Determine the [x, y] coordinate at the center of the cell enclosing the given text.  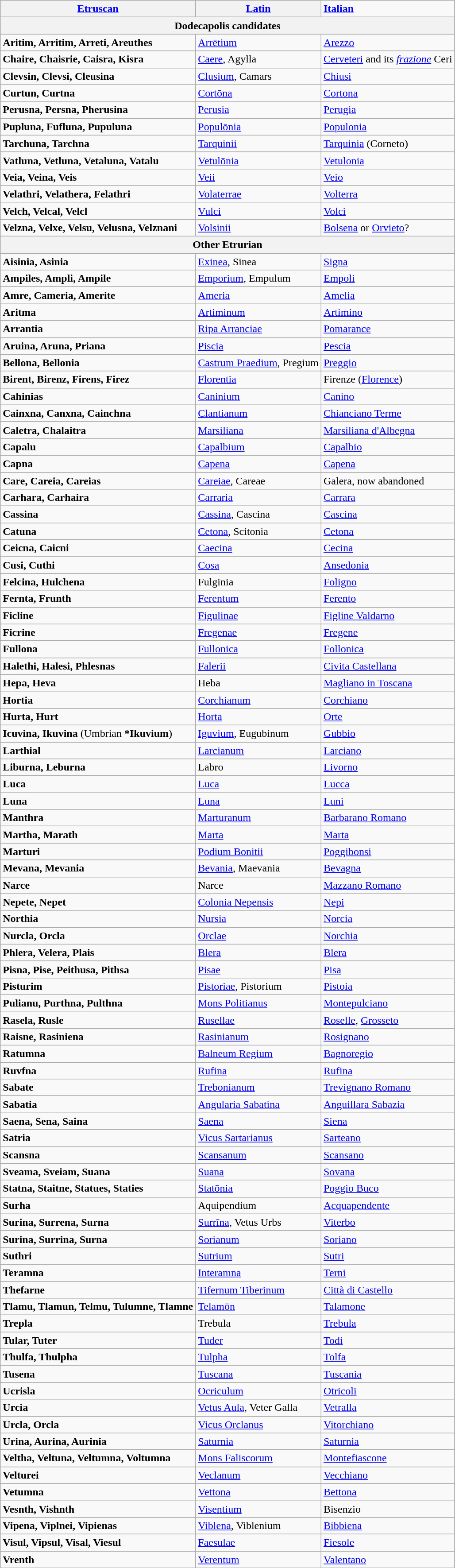
Ansedonia [388, 565]
Emporium, Empulum [258, 279]
Felcina, Hulchena [98, 582]
Icuvina, Ikuvina (Umbrian *Ikuvium) [98, 733]
Capalu [98, 447]
Orclae [258, 936]
Care, Careia, Careias [98, 480]
Larcianum [258, 751]
Trebonianum [258, 1088]
Fregenae [258, 632]
Aritim, Arritim, Arreti, Areuthes [98, 43]
Hepa, Heva [98, 683]
Luni [388, 801]
Satria [98, 1138]
Otricoli [388, 1391]
Tusena [98, 1374]
Magliano in Toscana [388, 683]
Birent, Birenz, Firens, Firez [98, 379]
Caecina [258, 548]
Falerii [258, 666]
Canino [388, 396]
Fulginia [258, 582]
Scansano [388, 1155]
Vetus Aula, Veter Galla [258, 1408]
Amre, Cameria, Amerite [98, 295]
Marsiliana d'Albegna [388, 430]
Pulianu, Purthna, Pulthna [98, 1003]
Pupluna, Fufluna, Pupuluna [98, 127]
Perusna, Persna, Pherusina [98, 110]
Viterbo [388, 1222]
Veia, Veina, Veis [98, 177]
Ruvfna [98, 1071]
Vicus Sartarianus [258, 1138]
Liburna, Leburna [98, 767]
Anguillara Sabazia [388, 1104]
Cusi, Cuthi [98, 565]
Arezzo [388, 43]
Chianciano Terme [388, 413]
Statna, Staitne, Statues, Staties [98, 1189]
Cetona [388, 531]
Surina, Surrena, Surna [98, 1222]
Cortōna [258, 93]
Pisa [388, 969]
Bettona [388, 1492]
Marturi [98, 852]
Thefarne [98, 1290]
Pescia [388, 346]
Clusium, Camars [258, 76]
Perusia [258, 110]
Vesnth, Vishnth [98, 1509]
Fullonica [258, 649]
Tlamu, Tlamun, Telmu, Tulumne, Tlamne [98, 1307]
Sveama, Sveiam, Suana [98, 1172]
Ratumna [98, 1054]
Heba [258, 683]
Caletra, Chalaitra [98, 430]
Artimino [388, 312]
Città di Castello [388, 1290]
Vitorchiano [388, 1425]
Poggibonsi [388, 852]
Capalbio [388, 447]
Saena, Sena, Saina [98, 1121]
Interamna [258, 1273]
Cascina [388, 515]
Volterra [388, 194]
Pomarance [388, 329]
Sutri [388, 1256]
Fernta, Frunth [98, 599]
Marsiliana [258, 430]
Labro [258, 767]
Ferento [388, 599]
Italian [388, 9]
Phlera, Velera, Plais [98, 952]
Tarchuna, Tarchna [98, 143]
Ferentum [258, 599]
Horta [258, 716]
Aruina, Aruna, Priana [98, 346]
Suthri [98, 1256]
Valentano [388, 1559]
Bevania, Maevania [258, 868]
Orte [388, 716]
Rasela, Rusle [98, 1020]
Exinea, Sinea [258, 262]
Vettona [258, 1492]
Sabatia [98, 1104]
Visul, Vipsul, Visal, Viesul [98, 1542]
Corchiano [388, 700]
Ocriculum [258, 1391]
Bellona, Bellonia [98, 363]
Sutrium [258, 1256]
Volaterrae [258, 194]
Sovana [388, 1172]
Vatluna, Vetluna, Vetaluna, Vatalu [98, 160]
Vicus Orclanus [258, 1425]
Scansna [98, 1155]
Nepi [388, 902]
Acquapendente [388, 1205]
Roselle, Grosseto [388, 1020]
Mazzano Romano [388, 885]
Raisne, Rasiniena [98, 1037]
Mons Politianus [258, 1003]
Arrētium [258, 43]
Terni [388, 1273]
Cerveteri and its frazione Ceri [388, 59]
Nursia [258, 919]
Vetulonia [388, 160]
Bolsena or Orvieto? [388, 228]
Veclanum [258, 1475]
Urcia [98, 1408]
Vetulōnia [258, 160]
Tifernum Tiberinum [258, 1290]
Velch, Velcal, Velcl [98, 211]
Hurta, Hurt [98, 716]
Tuscana [258, 1374]
Foligno [388, 582]
Artiminum [258, 312]
Thulfa, Thulpha [98, 1357]
Follonica [388, 649]
Faesulae [258, 1542]
Populonia [388, 127]
Nepete, Nepet [98, 902]
Cetona, Scitonia [258, 531]
Rusellae [258, 1020]
Cainxna, Canxna, Cainchna [98, 413]
Larciano [388, 751]
Trevignano Romano [388, 1088]
Dodecapolis candidates [227, 26]
Siena [388, 1121]
Sorianum [258, 1239]
Catuna [98, 531]
Curtun, Curtna [98, 93]
Verentum [258, 1559]
Saena [258, 1121]
Urcla, Orcla [98, 1425]
Bisenzio [388, 1509]
Vetumna [98, 1492]
Cosa [258, 565]
Velathri, Velathera, Felathri [98, 194]
Pisturim [98, 986]
Bagnoregio [388, 1054]
Scansanum [258, 1155]
Tuscania [388, 1374]
Chiusi [388, 76]
Suana [258, 1172]
Surha [98, 1205]
Preggio [388, 363]
Soriano [388, 1239]
Cassina [98, 515]
Galera, now abandoned [388, 480]
Latin [258, 9]
Pisae [258, 969]
Populōnia [258, 127]
Rasinianum [258, 1037]
Capalbium [258, 447]
Other Etrurian [227, 245]
Balneum Regium [258, 1054]
Iguvium, Eugubinum [258, 733]
Figline Valdarno [388, 616]
Martha, Marath [98, 835]
Volsinii [258, 228]
Perugia [388, 110]
Aritma [98, 312]
Norcia [388, 919]
Telamōn [258, 1307]
Clevsin, Clevsi, Cleusina [98, 76]
Pistoriae, Pistorium [258, 986]
Colonia Nepensis [258, 902]
Etruscan [98, 9]
Clantianum [258, 413]
Poggio Buco [388, 1189]
Piscia [258, 346]
Ameria [258, 295]
Todi [388, 1340]
Tarquinii [258, 143]
Carhara, Carhaira [98, 498]
Carrara [388, 498]
Vetralla [388, 1408]
Podium Bonitii [258, 852]
Veltha, Veltuna, Veltumna, Voltumna [98, 1458]
Pistoia [388, 986]
Montepulciano [388, 1003]
Cassina, Cascina [258, 515]
Urina, Aurina, Aurinia [98, 1441]
Carraria [258, 498]
Viblena, Viblenium [258, 1525]
Tulpha [258, 1357]
Fiesole [388, 1542]
Teramna [98, 1273]
Fullona [98, 649]
Caere, Agylla [258, 59]
Pisna, Pise, Peithusa, Pithsa [98, 969]
Vrenth [98, 1559]
Signa [388, 262]
Cortona [388, 93]
Norchia [388, 936]
Mons Faliscorum [258, 1458]
Tular, Tuter [98, 1340]
Bibbiena [388, 1525]
Ficrine [98, 632]
Statōnia [258, 1189]
Hortia [98, 700]
Talamone [388, 1307]
Castrum Praedium, Pregium [258, 363]
Careiae, Careae [258, 480]
Corchianum [258, 700]
Civita Castellana [388, 666]
Volci [388, 211]
Aquipendium [258, 1205]
Rosignano [388, 1037]
Tarquinia (Corneto) [388, 143]
Sarteano [388, 1138]
Lucca [388, 784]
Tuder [258, 1340]
Ucrisla [98, 1391]
Barbarano Romano [388, 818]
Visentium [258, 1509]
Halethi, Halesi, Phlesnas [98, 666]
Vipena, Viplnei, Vipienas [98, 1525]
Amelia [388, 295]
Northia [98, 919]
Tolfa [388, 1357]
Veio [388, 177]
Caninium [258, 396]
Surina, Surrina, Surna [98, 1239]
Surrīna, Vetus Urbs [258, 1222]
Capna [98, 464]
Larthial [98, 751]
Firenze (Florence) [388, 379]
Vecchiano [388, 1475]
Nurcla, Orcla [98, 936]
Manthra [98, 818]
Florentia [258, 379]
Bevagna [388, 868]
Cahinias [98, 396]
Arrantia [98, 329]
Empoli [388, 279]
Ripa Arranciae [258, 329]
Trepla [98, 1324]
Fregene [388, 632]
Velturei [98, 1475]
Ampiles, Ampli, Ampile [98, 279]
Angularia Sabatina [258, 1104]
Chaire, Chaisrie, Caisra, Kisra [98, 59]
Marturanum [258, 818]
Velzna, Velxe, Velsu, Velusna, Velznani [98, 228]
Livorno [388, 767]
Ceicna, Caicni [98, 548]
Sabate [98, 1088]
Mevana, Mevania [98, 868]
Aisinia, Asinia [98, 262]
Gubbio [388, 733]
Veii [258, 177]
Montefiascone [388, 1458]
Vulci [258, 211]
Figulinae [258, 616]
Ficline [98, 616]
Cecina [388, 548]
